Return the [x, y] coordinate for the center point of the cell that contains the specified text.  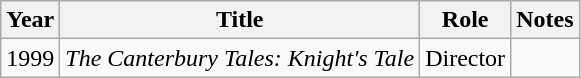
The Canterbury Tales: Knight's Tale [240, 58]
Role [466, 20]
Notes [545, 20]
Year [30, 20]
Title [240, 20]
1999 [30, 58]
Director [466, 58]
